Capture the cell that displays the provided text and extract its (X, Y) central coordinate. 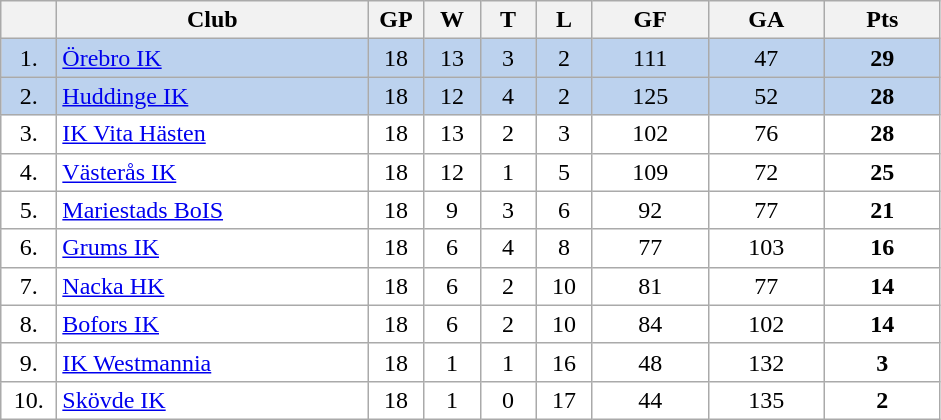
W (452, 20)
84 (650, 324)
109 (650, 172)
25 (882, 172)
76 (766, 134)
Örebro IK (212, 58)
81 (650, 286)
Skövde IK (212, 400)
125 (650, 96)
Club (212, 20)
Mariestads BoIS (212, 210)
5 (564, 172)
135 (766, 400)
Huddinge IK (212, 96)
10. (29, 400)
IK Vita Hästen (212, 134)
IK Westmannia (212, 362)
9 (452, 210)
111 (650, 58)
8 (564, 248)
Grums IK (212, 248)
Pts (882, 20)
Bofors IK (212, 324)
103 (766, 248)
72 (766, 172)
T (508, 20)
5. (29, 210)
9. (29, 362)
L (564, 20)
4. (29, 172)
7. (29, 286)
2. (29, 96)
Västerås IK (212, 172)
Nacka HK (212, 286)
17 (564, 400)
48 (650, 362)
GP (396, 20)
92 (650, 210)
44 (650, 400)
52 (766, 96)
3. (29, 134)
29 (882, 58)
6. (29, 248)
1. (29, 58)
GA (766, 20)
21 (882, 210)
0 (508, 400)
8. (29, 324)
132 (766, 362)
GF (650, 20)
47 (766, 58)
